Locate the cell with the specified text and output its (X, Y) center coordinate. 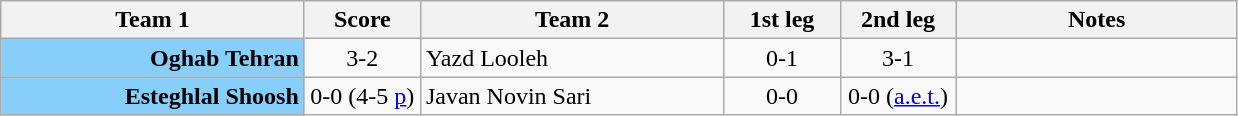
3-1 (898, 58)
Notes (1096, 20)
1st leg (782, 20)
0-0 (4-5 p) (362, 96)
Team 2 (572, 20)
0-1 (782, 58)
2nd leg (898, 20)
Score (362, 20)
Team 1 (153, 20)
0-0 (782, 96)
0-0 (a.e.t.) (898, 96)
Oghab Tehran (153, 58)
3-2 (362, 58)
Yazd Looleh (572, 58)
Esteghlal Shoosh (153, 96)
Javan Novin Sari (572, 96)
